For the text-containing cell, return its midpoint in [x, y] coordinate format. 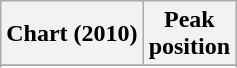
Peak position [189, 34]
Chart (2010) [72, 34]
